Return [X, Y] of the center of cell containing provided text 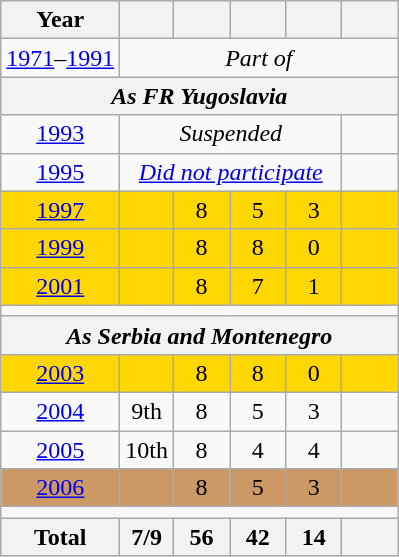
1993 [60, 134]
10th [147, 449]
2003 [60, 373]
2001 [60, 286]
As Serbia and Montenegro [200, 335]
2004 [60, 411]
Part of [259, 58]
Did not participate [231, 172]
7/9 [147, 537]
1997 [60, 210]
Total [60, 537]
14 [314, 537]
1 [314, 286]
1971–1991 [60, 58]
56 [202, 537]
Suspended [231, 134]
As FR Yugoslavia [200, 96]
2006 [60, 488]
2005 [60, 449]
7 [258, 286]
1999 [60, 248]
42 [258, 537]
Year [60, 20]
9th [147, 411]
1995 [60, 172]
